Provide the [x, y] coordinate of the cell's center where the given text is located.  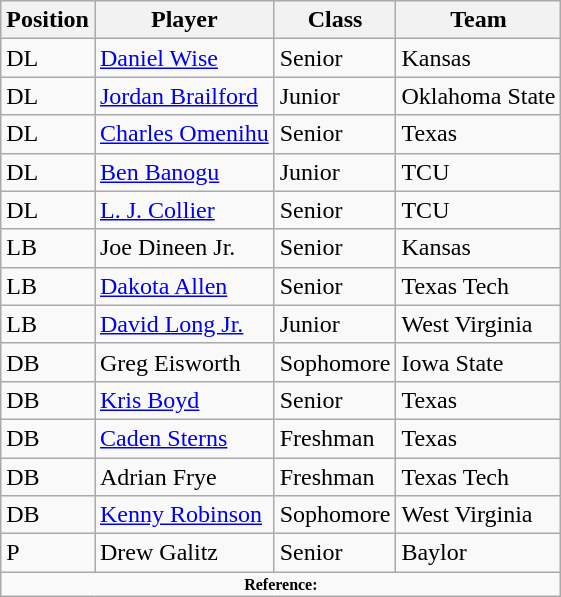
Greg Eisworth [184, 362]
Adrian Frye [184, 477]
Caden Sterns [184, 438]
Player [184, 20]
Joe Dineen Jr. [184, 248]
Kenny Robinson [184, 515]
Kris Boyd [184, 400]
P [48, 553]
Drew Galitz [184, 553]
Dakota Allen [184, 286]
Daniel Wise [184, 58]
Ben Banogu [184, 172]
Baylor [478, 553]
Charles Omenihu [184, 134]
David Long Jr. [184, 324]
L. J. Collier [184, 210]
Jordan Brailford [184, 96]
Team [478, 20]
Iowa State [478, 362]
Oklahoma State [478, 96]
Reference: [281, 584]
Class [335, 20]
Position [48, 20]
